For the text-containing cell, return its midpoint in [X, Y] coordinate format. 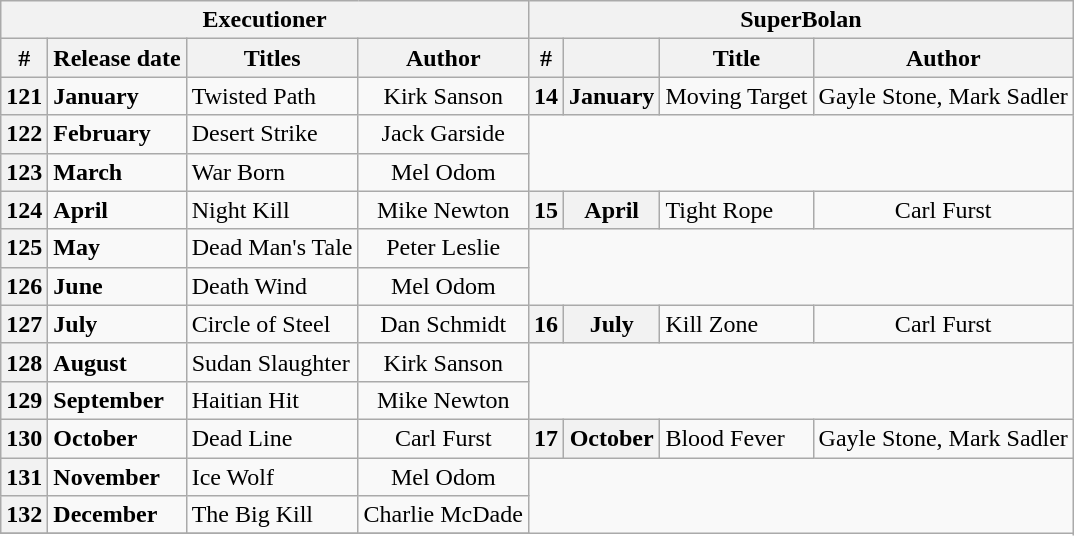
Death Wind [272, 286]
June [117, 286]
126 [24, 286]
Twisted Path [272, 96]
Desert Strike [272, 134]
November [117, 477]
Dan Schmidt [443, 324]
Dead Line [272, 438]
121 [24, 96]
The Big Kill [272, 515]
14 [546, 96]
Night Kill [272, 210]
December [117, 515]
SuperBolan [800, 20]
127 [24, 324]
124 [24, 210]
16 [546, 324]
Sudan Slaughter [272, 362]
May [117, 248]
Release date [117, 58]
Dead Man's Tale [272, 248]
Titles [272, 58]
Executioner [265, 20]
September [117, 400]
Moving Target [736, 96]
March [117, 172]
Haitian Hit [272, 400]
Kill Zone [736, 324]
130 [24, 438]
15 [546, 210]
122 [24, 134]
17 [546, 438]
August [117, 362]
Tight Rope [736, 210]
123 [24, 172]
Circle of Steel [272, 324]
128 [24, 362]
February [117, 134]
Charlie McDade [443, 515]
Blood Fever [736, 438]
Title [736, 58]
Ice Wolf [272, 477]
War Born [272, 172]
131 [24, 477]
Jack Garside [443, 134]
125 [24, 248]
Peter Leslie [443, 248]
132 [24, 515]
129 [24, 400]
